Provide the (x, y) coordinate of the cell's center where the given text is located.  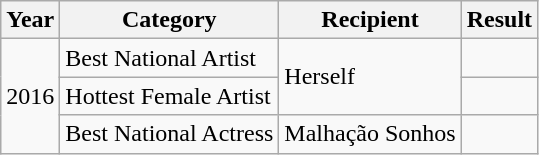
Category (170, 20)
2016 (30, 96)
Recipient (370, 20)
Best National Actress (170, 134)
Best National Artist (170, 58)
Herself (370, 77)
Result (499, 20)
Hottest Female Artist (170, 96)
Year (30, 20)
Malhação Sonhos (370, 134)
